Return [X, Y] of the center of cell containing provided text 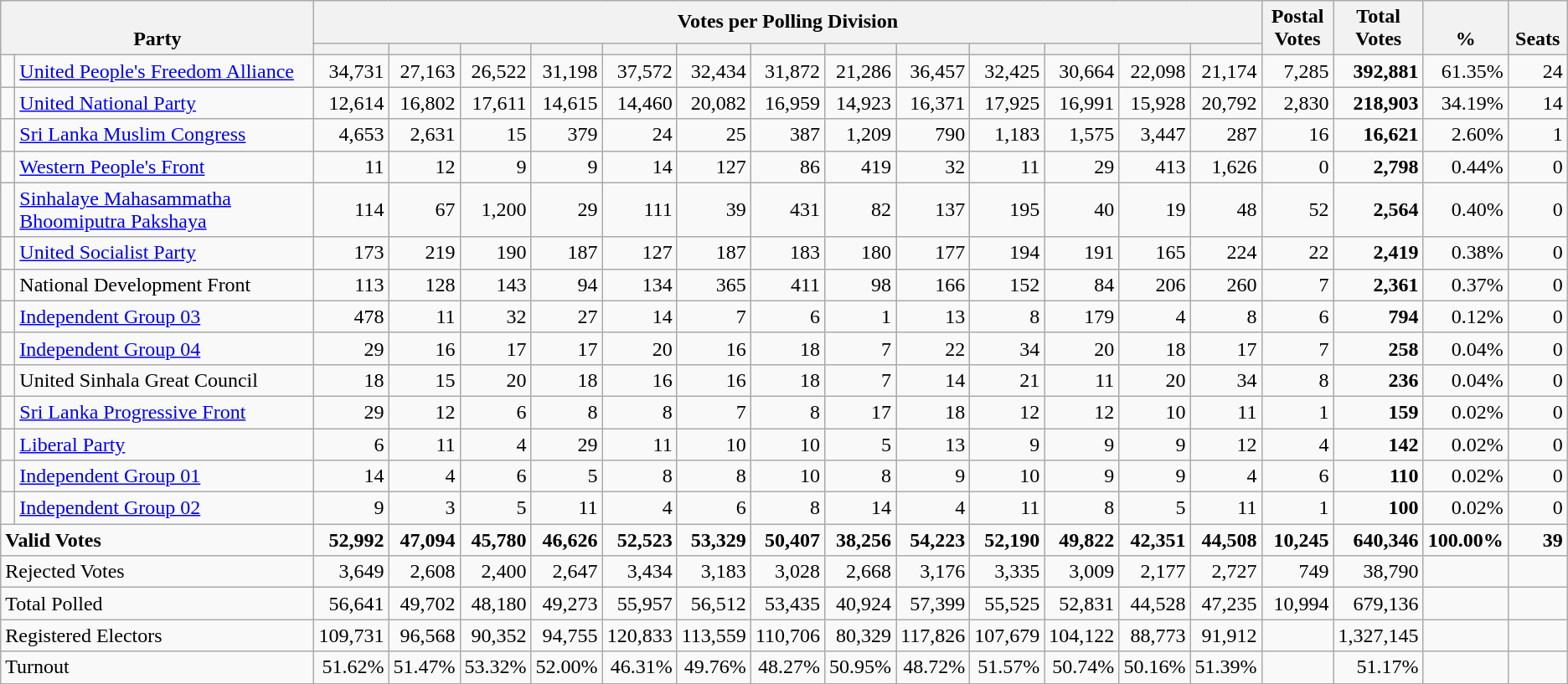
Turnout [157, 667]
27,163 [424, 71]
3,176 [933, 572]
52 [1297, 209]
49,702 [424, 604]
55,525 [1007, 604]
Sri Lanka Progressive Front [164, 412]
52,190 [1007, 540]
100.00% [1466, 540]
287 [1226, 135]
16,802 [424, 103]
183 [787, 253]
100 [1379, 508]
57,399 [933, 604]
179 [1082, 316]
206 [1154, 285]
790 [933, 135]
10,994 [1297, 604]
413 [1154, 167]
2,177 [1154, 572]
Independent Group 04 [164, 348]
3,009 [1082, 572]
53,329 [714, 540]
117,826 [933, 635]
0.37% [1466, 285]
32,425 [1007, 71]
90,352 [496, 635]
194 [1007, 253]
49,273 [566, 604]
51.39% [1226, 667]
54,223 [933, 540]
7,285 [1297, 71]
165 [1154, 253]
56,512 [714, 604]
45,780 [496, 540]
50.16% [1154, 667]
Sinhalaye Mahasammatha Bhoomiputra Pakshaya [164, 209]
2,668 [861, 572]
180 [861, 253]
44,528 [1154, 604]
16,959 [787, 103]
PostalVotes [1297, 28]
United Sinhala Great Council [164, 380]
142 [1379, 445]
21,174 [1226, 71]
50.74% [1082, 667]
0.40% [1466, 209]
51.17% [1379, 667]
47,235 [1226, 604]
44,508 [1226, 540]
0.44% [1466, 167]
36,457 [933, 71]
195 [1007, 209]
96,568 [424, 635]
17,611 [496, 103]
Rejected Votes [157, 572]
42,351 [1154, 540]
37,572 [640, 71]
14,460 [640, 103]
48,180 [496, 604]
191 [1082, 253]
United People's Freedom Alliance [164, 71]
Independent Group 01 [164, 476]
2,361 [1379, 285]
2,400 [496, 572]
Independent Group 02 [164, 508]
3,335 [1007, 572]
94 [566, 285]
16,621 [1379, 135]
3,649 [352, 572]
190 [496, 253]
Total Polled [157, 604]
46,626 [566, 540]
749 [1297, 572]
86 [787, 167]
49.76% [714, 667]
46.31% [640, 667]
84 [1082, 285]
% [1466, 28]
Seats [1538, 28]
219 [424, 253]
2,631 [424, 135]
794 [1379, 316]
4,653 [352, 135]
25 [714, 135]
32,434 [714, 71]
United National Party [164, 103]
Votes per Polling Division [787, 22]
88,773 [1154, 635]
17,925 [1007, 103]
431 [787, 209]
21 [1007, 380]
26,522 [496, 71]
111 [640, 209]
20,792 [1226, 103]
2,419 [1379, 253]
128 [424, 285]
Sri Lanka Muslim Congress [164, 135]
56,641 [352, 604]
379 [566, 135]
236 [1379, 380]
3,183 [714, 572]
Total Votes [1379, 28]
52,992 [352, 540]
365 [714, 285]
38,256 [861, 540]
12,614 [352, 103]
159 [1379, 412]
47,094 [424, 540]
387 [787, 135]
152 [1007, 285]
48.72% [933, 667]
1,183 [1007, 135]
1,626 [1226, 167]
107,679 [1007, 635]
61.35% [1466, 71]
49,822 [1082, 540]
21,286 [861, 71]
3,447 [1154, 135]
50,407 [787, 540]
3,434 [640, 572]
Party [157, 28]
United Socialist Party [164, 253]
48.27% [787, 667]
166 [933, 285]
53.32% [496, 667]
0.38% [1466, 253]
114 [352, 209]
113 [352, 285]
67 [424, 209]
Independent Group 03 [164, 316]
1,200 [496, 209]
224 [1226, 253]
91,912 [1226, 635]
120,833 [640, 635]
0.12% [1466, 316]
Registered Electors [157, 635]
53,435 [787, 604]
10,245 [1297, 540]
411 [787, 285]
52.00% [566, 667]
94,755 [566, 635]
1,209 [861, 135]
98 [861, 285]
137 [933, 209]
40,924 [861, 604]
National Development Front [164, 285]
260 [1226, 285]
51.62% [352, 667]
2.60% [1466, 135]
52,523 [640, 540]
16,991 [1082, 103]
3 [424, 508]
15,928 [1154, 103]
173 [352, 253]
Western People's Front [164, 167]
14,615 [566, 103]
640,346 [1379, 540]
82 [861, 209]
34,731 [352, 71]
392,881 [1379, 71]
134 [640, 285]
30,664 [1082, 71]
1,575 [1082, 135]
51.47% [424, 667]
2,727 [1226, 572]
110 [1379, 476]
14,923 [861, 103]
2,647 [566, 572]
104,122 [1082, 635]
1,327,145 [1379, 635]
2,830 [1297, 103]
109,731 [352, 635]
2,608 [424, 572]
80,329 [861, 635]
40 [1082, 209]
679,136 [1379, 604]
31,872 [787, 71]
19 [1154, 209]
2,564 [1379, 209]
22,098 [1154, 71]
113,559 [714, 635]
52,831 [1082, 604]
38,790 [1379, 572]
55,957 [640, 604]
258 [1379, 348]
478 [352, 316]
16,371 [933, 103]
Liberal Party [164, 445]
31,198 [566, 71]
27 [566, 316]
Valid Votes [157, 540]
20,082 [714, 103]
419 [861, 167]
143 [496, 285]
2,798 [1379, 167]
177 [933, 253]
51.57% [1007, 667]
3,028 [787, 572]
48 [1226, 209]
50.95% [861, 667]
34.19% [1466, 103]
110,706 [787, 635]
218,903 [1379, 103]
